Provide the [X, Y] coordinate of the cell's center where the given text is located.  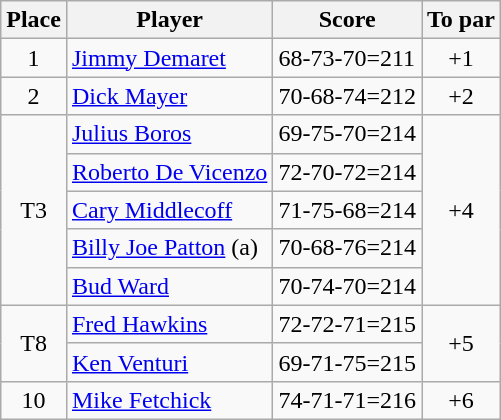
72-72-71=215 [348, 324]
To par [462, 20]
Dick Mayer [169, 96]
+2 [462, 96]
1 [34, 58]
Fred Hawkins [169, 324]
+4 [462, 210]
+1 [462, 58]
74-71-71=216 [348, 400]
71-75-68=214 [348, 210]
10 [34, 400]
Jimmy Demaret [169, 58]
+5 [462, 343]
Score [348, 20]
Place [34, 20]
Roberto De Vicenzo [169, 172]
2 [34, 96]
70-68-74=212 [348, 96]
Cary Middlecoff [169, 210]
Ken Venturi [169, 362]
Player [169, 20]
69-75-70=214 [348, 134]
72-70-72=214 [348, 172]
Mike Fetchick [169, 400]
+6 [462, 400]
Billy Joe Patton (a) [169, 248]
68-73-70=211 [348, 58]
69-71-75=215 [348, 362]
Julius Boros [169, 134]
T8 [34, 343]
70-68-76=214 [348, 248]
Bud Ward [169, 286]
70-74-70=214 [348, 286]
T3 [34, 210]
